Search for the cell housing the specified text and yield its [X, Y] center coordinate. 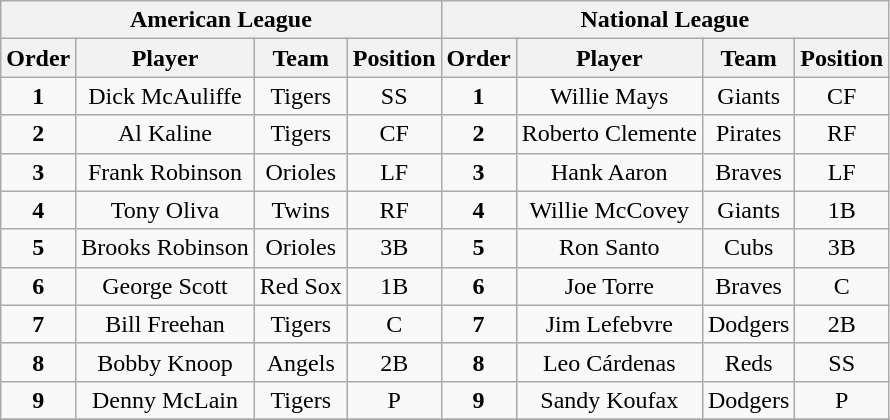
Leo Cárdenas [609, 362]
Hank Aaron [609, 172]
Twins [300, 210]
George Scott [165, 286]
Angels [300, 362]
Cubs [748, 248]
Jim Lefebvre [609, 324]
Al Kaline [165, 134]
Tony Oliva [165, 210]
National League [665, 20]
Dick McAuliffe [165, 96]
Reds [748, 362]
Sandy Koufax [609, 400]
Bobby Knoop [165, 362]
Bill Freehan [165, 324]
Red Sox [300, 286]
Brooks Robinson [165, 248]
Ron Santo [609, 248]
Roberto Clemente [609, 134]
Denny McLain [165, 400]
Willie McCovey [609, 210]
American League [221, 20]
Frank Robinson [165, 172]
Willie Mays [609, 96]
Pirates [748, 134]
Joe Torre [609, 286]
